Search for the cell housing the specified text and yield its (X, Y) center coordinate. 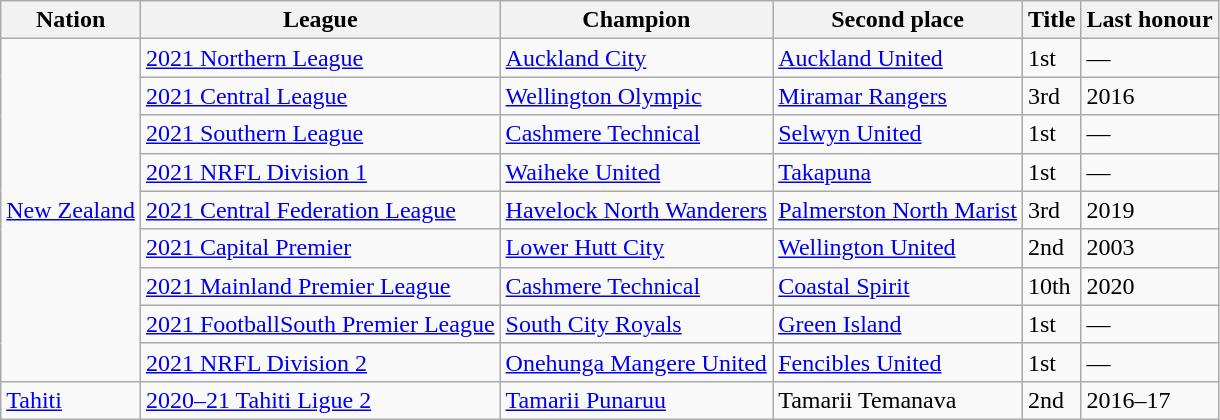
League (320, 20)
Title (1052, 20)
2003 (1150, 248)
New Zealand (71, 210)
2020–21 Tahiti Ligue 2 (320, 400)
Tamarii Temanava (898, 400)
2021 NRFL Division 1 (320, 172)
Auckland United (898, 58)
Palmerston North Marist (898, 210)
Fencibles United (898, 362)
2019 (1150, 210)
Champion (636, 20)
2021 Capital Premier (320, 248)
2021 Southern League (320, 134)
2021 NRFL Division 2 (320, 362)
2021 Central Federation League (320, 210)
Coastal Spirit (898, 286)
Auckland City (636, 58)
Wellington Olympic (636, 96)
Second place (898, 20)
Last honour (1150, 20)
2016–17 (1150, 400)
Wellington United (898, 248)
Waiheke United (636, 172)
Tamarii Punaruu (636, 400)
10th (1052, 286)
Selwyn United (898, 134)
Lower Hutt City (636, 248)
Nation (71, 20)
Takapuna (898, 172)
2021 FootballSouth Premier League (320, 324)
Onehunga Mangere United (636, 362)
2016 (1150, 96)
2020 (1150, 286)
2021 Central League (320, 96)
2021 Northern League (320, 58)
Havelock North Wanderers (636, 210)
South City Royals (636, 324)
Miramar Rangers (898, 96)
Green Island (898, 324)
Tahiti (71, 400)
2021 Mainland Premier League (320, 286)
